Detect which cell encompasses the target text, then output its [X, Y] center coordinate. 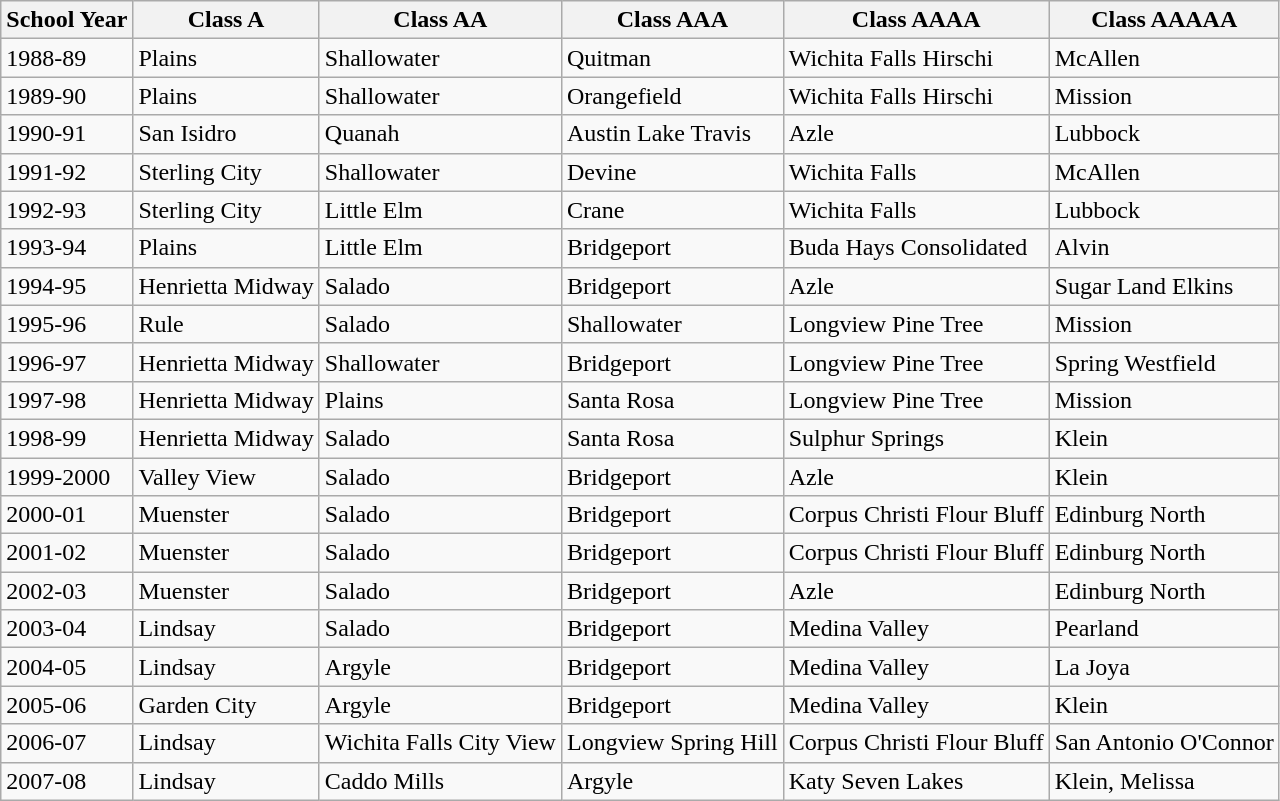
2002-03 [67, 591]
2005-06 [67, 705]
1999-2000 [67, 477]
1990-91 [67, 134]
1993-94 [67, 248]
Orangefield [672, 96]
1991-92 [67, 172]
School Year [67, 20]
San Isidro [226, 134]
1995-96 [67, 324]
Spring Westfield [1164, 362]
Class AA [440, 20]
1994-95 [67, 286]
San Antonio O'Connor [1164, 743]
Pearland [1164, 629]
1989-90 [67, 96]
Buda Hays Consolidated [916, 248]
Garden City [226, 705]
Devine [672, 172]
1988-89 [67, 58]
2000-01 [67, 515]
La Joya [1164, 667]
Alvin [1164, 248]
Klein, Melissa [1164, 781]
Class AAAA [916, 20]
Crane [672, 210]
Caddo Mills [440, 781]
Quitman [672, 58]
Wichita Falls City View [440, 743]
2003-04 [67, 629]
1998-99 [67, 438]
Rule [226, 324]
Class A [226, 20]
Katy Seven Lakes [916, 781]
Valley View [226, 477]
1992-93 [67, 210]
Sugar Land Elkins [1164, 286]
Sulphur Springs [916, 438]
2006-07 [67, 743]
1997-98 [67, 400]
2001-02 [67, 553]
Class AAAAA [1164, 20]
Longview Spring Hill [672, 743]
Quanah [440, 134]
2007-08 [67, 781]
1996-97 [67, 362]
2004-05 [67, 667]
Austin Lake Travis [672, 134]
Class AAA [672, 20]
